From the cell containing the given text, extract its center point as (x, y) coordinate. 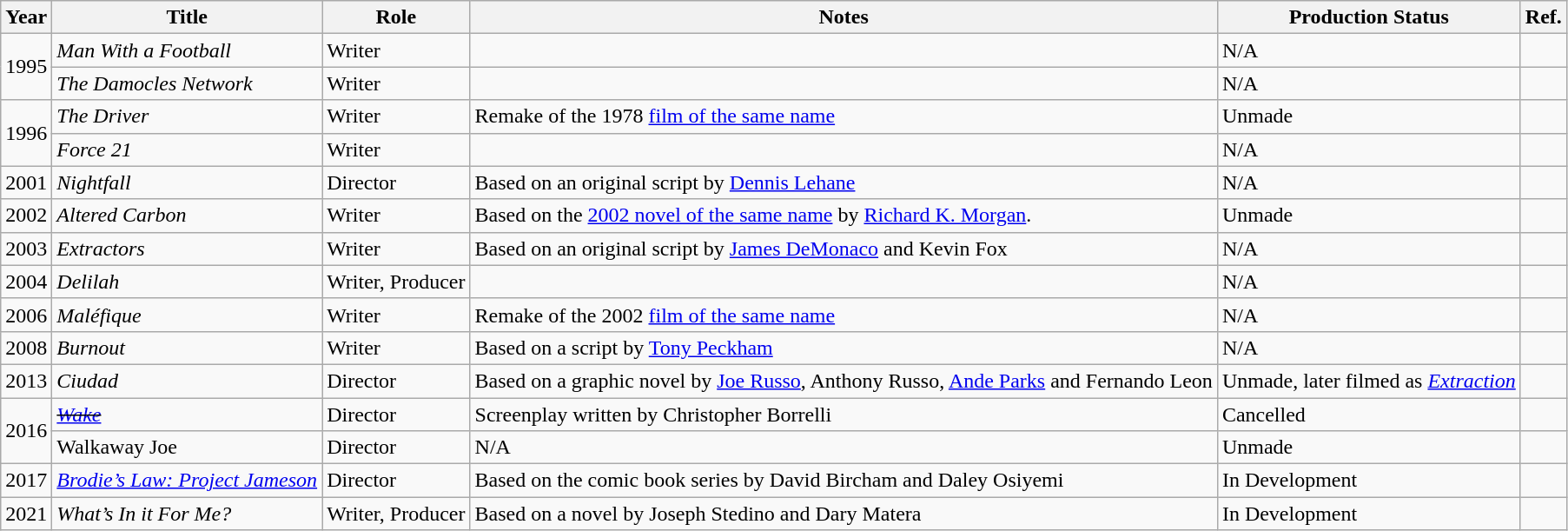
2008 (26, 348)
Cancelled (1369, 415)
Ciudad (188, 381)
Burnout (188, 348)
Ref. (1543, 17)
Maléfique (188, 315)
2002 (26, 216)
2013 (26, 381)
Brodie’s Law: Project Jameson (188, 481)
Role (396, 17)
1996 (26, 133)
The Damocles Network (188, 83)
Nightfall (188, 183)
Unmade, later filmed as Extraction (1369, 381)
Wake (188, 415)
2003 (26, 249)
2021 (26, 514)
Based on a novel by Joseph Stedino and Dary Matera (844, 514)
Remake of the 2002 film of the same name (844, 315)
What’s In it For Me? (188, 514)
Based on a graphic novel by Joe Russo, Anthony Russo, Ande Parks and Fernando Leon (844, 381)
Based on the 2002 novel of the same name by Richard K. Morgan. (844, 216)
Screenplay written by Christopher Borrelli (844, 415)
Based on an original script by James DeMonaco and Kevin Fox (844, 249)
Walkaway Joe (188, 448)
Notes (844, 17)
The Driver (188, 116)
Delilah (188, 282)
Year (26, 17)
Based on an original script by Dennis Lehane (844, 183)
Based on the comic book series by David Bircham and Daley Osiyemi (844, 481)
Based on a script by Tony Peckham (844, 348)
Title (188, 17)
2006 (26, 315)
1995 (26, 67)
Altered Carbon (188, 216)
2017 (26, 481)
Extractors (188, 249)
Force 21 (188, 149)
2016 (26, 431)
Production Status (1369, 17)
Man With a Football (188, 50)
Remake of the 1978 film of the same name (844, 116)
2004 (26, 282)
2001 (26, 183)
